Scan for the cell matching the given text and deliver its [X, Y] coordinate at center. 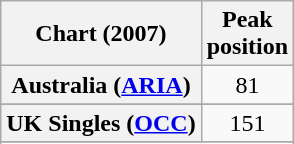
Australia (ARIA) [101, 85]
151 [247, 123]
81 [247, 85]
Peakposition [247, 34]
Chart (2007) [101, 34]
UK Singles (OCC) [101, 123]
